Search for the cell housing the specified text and yield its (X, Y) center coordinate. 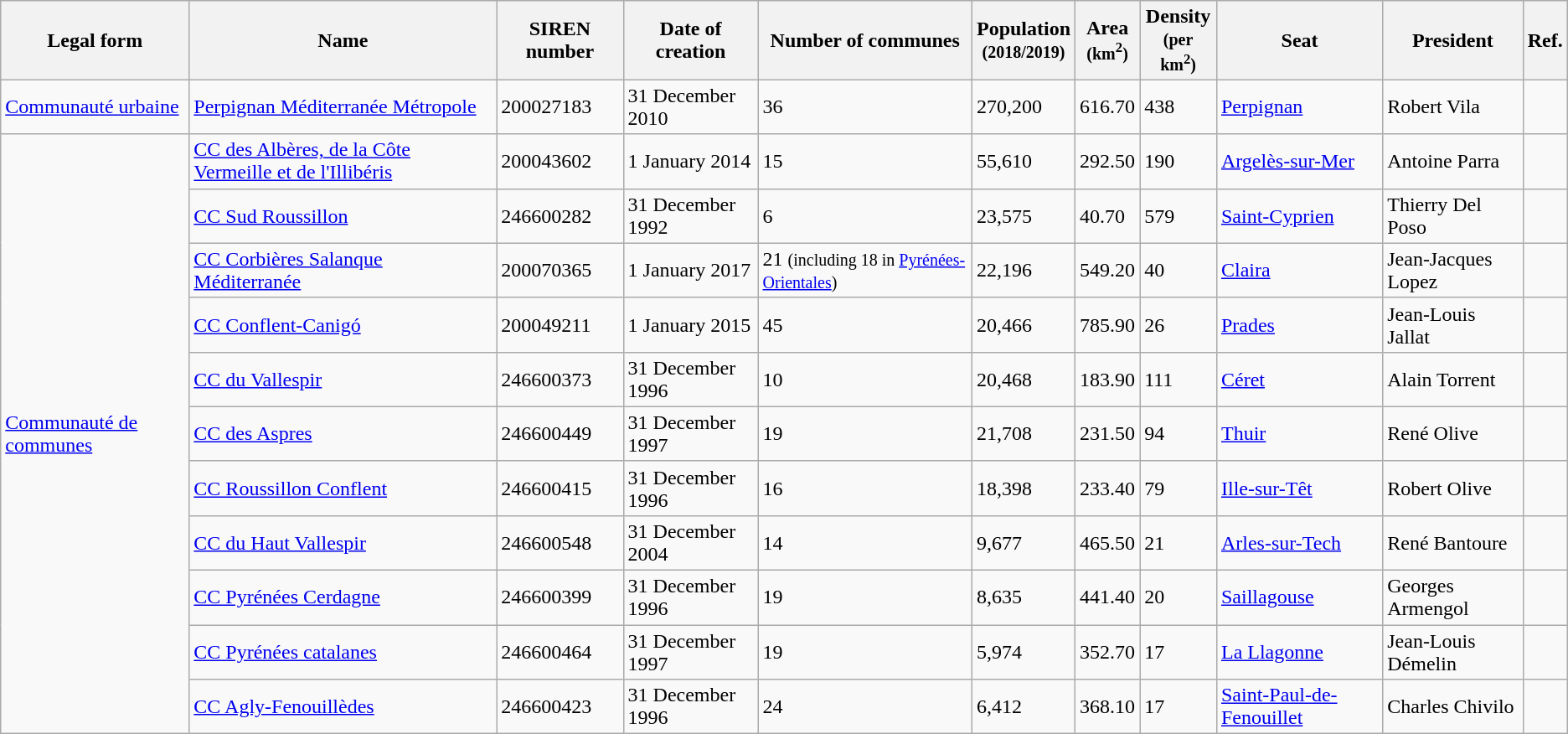
Robert Olive (1452, 488)
8,635 (1024, 598)
200027183 (560, 107)
55,610 (1024, 161)
CC des Albères, de la Côte Vermeille et de l'Illibéris (343, 161)
31 December 2004 (690, 543)
Prades (1299, 325)
Charles Chivilo (1452, 707)
Date of creation (690, 40)
21 (1179, 543)
Arles-sur-Tech (1299, 543)
292.50 (1107, 161)
Perpignan (1299, 107)
14 (864, 543)
246600373 (560, 379)
Saint-Cyprien (1299, 216)
9,677 (1024, 543)
368.10 (1107, 707)
233.40 (1107, 488)
CC Conflent-Canigó (343, 325)
22,196 (1024, 270)
6 (864, 216)
Ille-sur-Têt (1299, 488)
40.70 (1107, 216)
Number of communes (864, 40)
Robert Vila (1452, 107)
CC du Haut Vallespir (343, 543)
23,575 (1024, 216)
200043602 (560, 161)
René Olive (1452, 434)
Population(2018/2019) (1024, 40)
20 (1179, 598)
246600423 (560, 707)
18,398 (1024, 488)
5,974 (1024, 652)
Seat (1299, 40)
231.50 (1107, 434)
René Bantoure (1452, 543)
1 January 2017 (690, 270)
Alain Torrent (1452, 379)
438 (1179, 107)
CC Corbières Salanque Méditerranée (343, 270)
Thuir (1299, 434)
246600548 (560, 543)
31 December 2010 (690, 107)
Perpignan Méditerranée Métropole (343, 107)
Legal form (95, 40)
246600399 (560, 598)
Céret (1299, 379)
Antoine Parra (1452, 161)
Density(per km2) (1179, 40)
246600282 (560, 216)
1 January 2014 (690, 161)
CC Agly-Fenouillèdes (343, 707)
94 (1179, 434)
SIREN number (560, 40)
Name (343, 40)
Argelès-sur-Mer (1299, 161)
24 (864, 707)
785.90 (1107, 325)
352.70 (1107, 652)
10 (864, 379)
1 January 2015 (690, 325)
Thierry Del Poso (1452, 216)
246600415 (560, 488)
6,412 (1024, 707)
45 (864, 325)
Jean-Louis Démelin (1452, 652)
26 (1179, 325)
579 (1179, 216)
Claira (1299, 270)
Saillagouse (1299, 598)
111 (1179, 379)
36 (864, 107)
CC du Vallespir (343, 379)
200049211 (560, 325)
Jean-Jacques Lopez (1452, 270)
40 (1179, 270)
246600449 (560, 434)
183.90 (1107, 379)
21 (including 18 in Pyrénées-Orientales) (864, 270)
270,200 (1024, 107)
20,468 (1024, 379)
Communauté urbaine (95, 107)
16 (864, 488)
CC Roussillon Conflent (343, 488)
616.70 (1107, 107)
CC Pyrénées Cerdagne (343, 598)
441.40 (1107, 598)
Ref. (1545, 40)
Georges Armengol (1452, 598)
Communauté de communes (95, 434)
190 (1179, 161)
CC Sud Roussillon (343, 216)
79 (1179, 488)
20,466 (1024, 325)
Area(km2) (1107, 40)
200070365 (560, 270)
21,708 (1024, 434)
President (1452, 40)
246600464 (560, 652)
Jean-Louis Jallat (1452, 325)
La Llagonne (1299, 652)
549.20 (1107, 270)
15 (864, 161)
CC des Aspres (343, 434)
31 December 1992 (690, 216)
465.50 (1107, 543)
CC Pyrénées catalanes (343, 652)
Saint-Paul-de-Fenouillet (1299, 707)
